From the cell containing the given text, extract its center point as [x, y] coordinate. 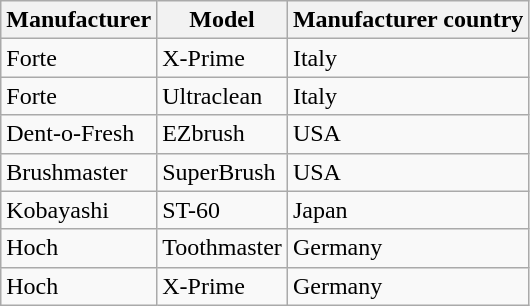
EZbrush [222, 134]
Model [222, 20]
Manufacturer country [408, 20]
Kobayashi [79, 210]
Dent-o-Fresh [79, 134]
SuperBrush [222, 172]
Toothmaster [222, 248]
Manufacturer [79, 20]
Brushmaster [79, 172]
Japan [408, 210]
Ultraclean [222, 96]
ST-60 [222, 210]
